Locate the cell with the specified text and output its [X, Y] center coordinate. 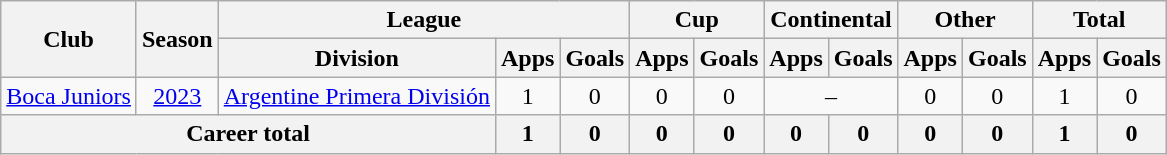
Continental [831, 20]
Season [177, 39]
Division [356, 58]
Cup [697, 20]
Total [1099, 20]
League [424, 20]
Boca Juniors [69, 96]
2023 [177, 96]
Career total [248, 134]
Other [965, 20]
– [831, 96]
Argentine Primera División [356, 96]
Club [69, 39]
